For the text-containing cell, return its midpoint in [x, y] coordinate format. 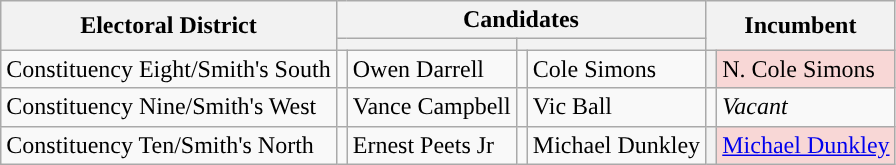
Constituency Ten/Smith's North [168, 145]
Constituency Eight/Smith's South [168, 69]
Cole Simons [616, 69]
Vacant [806, 107]
N. Cole Simons [806, 69]
Owen Darrell [432, 69]
Constituency Nine/Smith's West [168, 107]
Incumbent [800, 26]
Vance Campbell [432, 107]
Candidates [520, 20]
Vic Ball [616, 107]
Ernest Peets Jr [432, 145]
Electoral District [168, 26]
